Extract the [x, y] coordinate from the center of the cell holding the provided text.  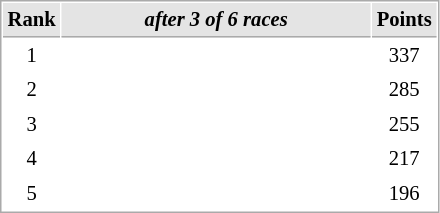
5 [32, 194]
217 [404, 158]
1 [32, 56]
285 [404, 90]
4 [32, 158]
3 [32, 124]
Rank [32, 20]
Points [404, 20]
255 [404, 124]
196 [404, 194]
337 [404, 56]
after 3 of 6 races [216, 20]
2 [32, 90]
